Find where the given text appears and provide that cell's center as [X, Y] coordinate. 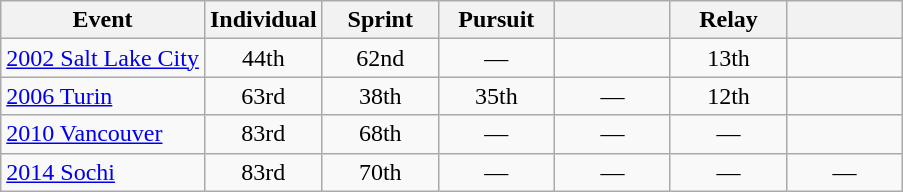
2002 Salt Lake City [103, 58]
35th [496, 96]
68th [380, 134]
Individual [263, 20]
2006 Turin [103, 96]
12th [728, 96]
63rd [263, 96]
38th [380, 96]
Sprint [380, 20]
2014 Sochi [103, 172]
70th [380, 172]
Event [103, 20]
62nd [380, 58]
13th [728, 58]
2010 Vancouver [103, 134]
Pursuit [496, 20]
44th [263, 58]
Relay [728, 20]
